Pinpoint the cell where the given text exists, returning its (X, Y) midpoint coordinate. 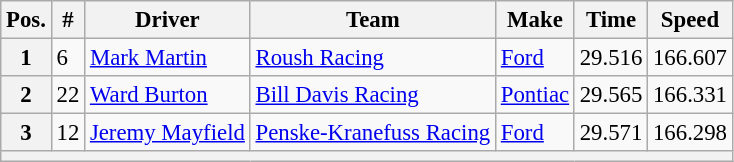
Pontiac (534, 95)
29.571 (610, 133)
Driver (168, 20)
Penske-Kranefuss Racing (372, 133)
2 (26, 95)
166.331 (690, 95)
Jeremy Mayfield (168, 133)
166.298 (690, 133)
29.565 (610, 95)
Pos. (26, 20)
# (68, 20)
166.607 (690, 58)
Ward Burton (168, 95)
Mark Martin (168, 58)
3 (26, 133)
12 (68, 133)
29.516 (610, 58)
1 (26, 58)
Bill Davis Racing (372, 95)
6 (68, 58)
Speed (690, 20)
Make (534, 20)
Time (610, 20)
Roush Racing (372, 58)
22 (68, 95)
Team (372, 20)
